Provide the (X, Y) coordinate of the cell's center where the given text is located.  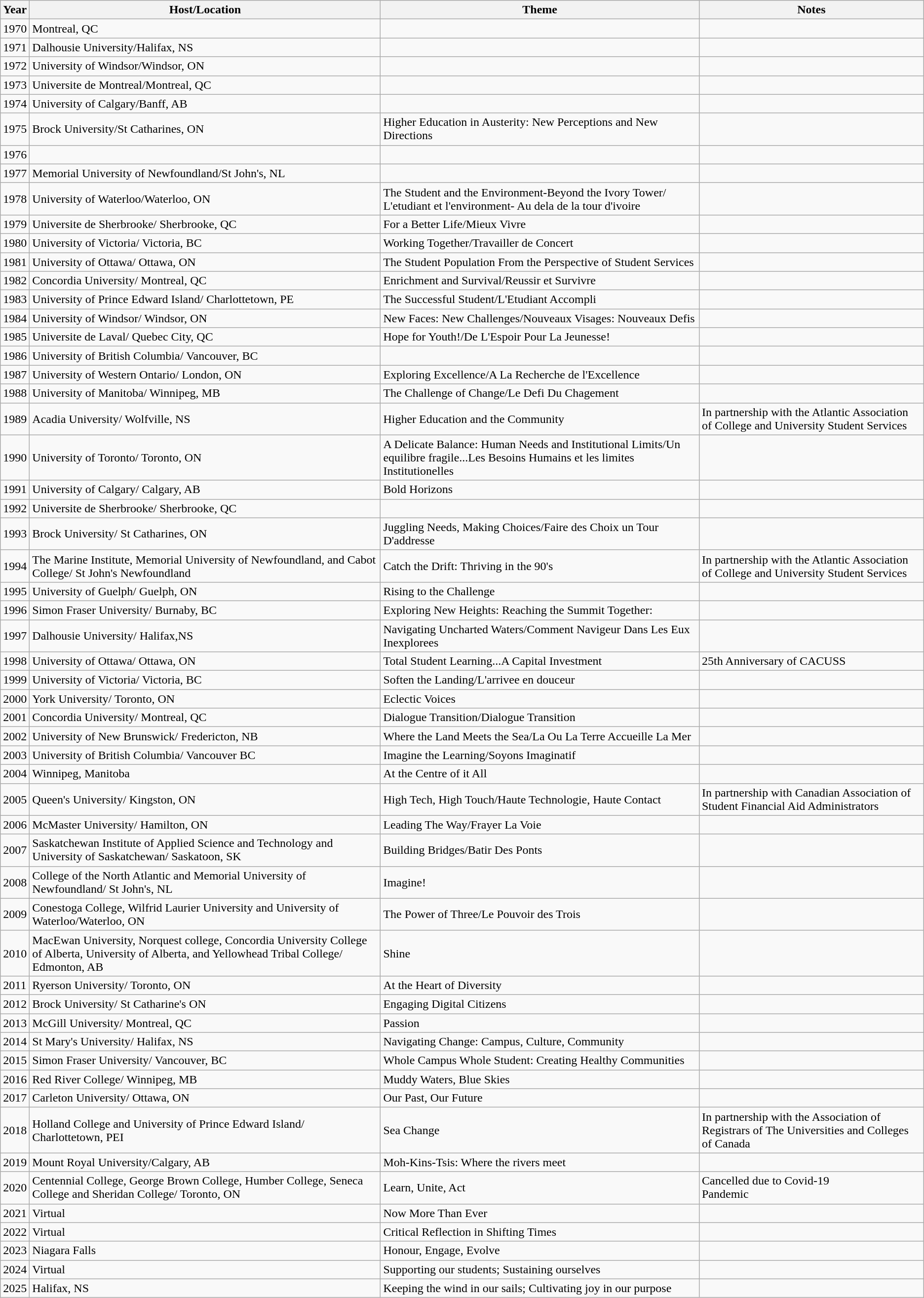
Ryerson University/ Toronto, ON (205, 985)
Halifax, NS (205, 1288)
Navigating Change: Campus, Culture, Community (540, 1042)
University of Waterloo/Waterloo, ON (205, 198)
University of Manitoba/ Winnipeg, MB (205, 393)
At the Centre of it All (540, 774)
1991 (15, 490)
Eclectic Voices (540, 699)
Notes (811, 10)
2019 (15, 1162)
1994 (15, 566)
2008 (15, 882)
Critical Reflection in Shifting Times (540, 1232)
Theme (540, 10)
Simon Fraser University/ Vancouver, BC (205, 1061)
1981 (15, 262)
McMaster University/ Hamilton, ON (205, 825)
Supporting our students; Sustaining ourselves (540, 1269)
2003 (15, 755)
1972 (15, 66)
2002 (15, 736)
2020 (15, 1187)
York University/ Toronto, ON (205, 699)
25th Anniversary of CACUSS (811, 661)
University of Guelph/ Guelph, ON (205, 591)
2001 (15, 718)
Imagine the Learning/Soyons Imaginatif (540, 755)
University of Windsor/ Windsor, ON (205, 318)
2014 (15, 1042)
Acadia University/ Wolfville, NS (205, 419)
University of Calgary/Banff, AB (205, 104)
2016 (15, 1079)
Queen's University/ Kingston, ON (205, 800)
Building Bridges/Batir Des Ponts (540, 850)
1973 (15, 85)
Saskatchewan Institute of Applied Science and Technology and University of Saskatchewan/ Saskatoon, SK (205, 850)
1986 (15, 356)
2015 (15, 1061)
1977 (15, 173)
Juggling Needs, Making Choices/Faire des Choix un Tour D'addresse (540, 534)
1997 (15, 636)
The Successful Student/L'Etudiant Accompli (540, 300)
Brock University/ St Catharines, ON (205, 534)
1990 (15, 458)
Working Together/Travailler de Concert (540, 243)
University of British Columbia/ Vancouver, BC (205, 356)
University of British Columbia/ Vancouver BC (205, 755)
1983 (15, 300)
Catch the Drift: Thriving in the 90's (540, 566)
McGill University/ Montreal, QC (205, 1023)
Engaging Digital Citizens (540, 1004)
The Student Population From the Perspective of Student Services (540, 262)
2023 (15, 1251)
College of the North Atlantic and Memorial University of Newfoundland/ St John's, NL (205, 882)
For a Better Life/Mieux Vivre (540, 224)
Dalhousie University/ Halifax,NS (205, 636)
Brock University/St Catharines, ON (205, 129)
Imagine! (540, 882)
Universite de Laval/ Quebec City, QC (205, 337)
The Marine Institute, Memorial University of Newfoundland, and Cabot College/ St John's Newfoundland (205, 566)
Niagara Falls (205, 1251)
Soften the Landing/L'arrivee en douceur (540, 680)
Navigating Uncharted Waters/Comment Navigeur Dans Les Eux Inexplorees (540, 636)
Shine (540, 953)
1992 (15, 508)
2025 (15, 1288)
2000 (15, 699)
Universite de Montreal/Montreal, QC (205, 85)
2022 (15, 1232)
Brock University/ St Catharine's ON (205, 1004)
Dalhousie University/Halifax, NS (205, 47)
1999 (15, 680)
Hope for Youth!/De L'Espoir Pour La Jeunesse! (540, 337)
University of Windsor/Windsor, ON (205, 66)
1987 (15, 375)
Exploring New Heights: Reaching the Summit Together: (540, 610)
The Challenge of Change/Le Defi Du Chagement (540, 393)
Winnipeg, Manitoba (205, 774)
2007 (15, 850)
Montreal, QC (205, 29)
2004 (15, 774)
Moh-Kins-Tsis: Where the rivers meet (540, 1162)
Higher Education in Austerity: New Perceptions and New Directions (540, 129)
Learn, Unite, Act (540, 1187)
Memorial University of Newfoundland/St John's, NL (205, 173)
Total Student Learning...A Capital Investment (540, 661)
The Power of Three/Le Pouvoir des Trois (540, 914)
1976 (15, 154)
2010 (15, 953)
Red River College/ Winnipeg, MB (205, 1079)
2005 (15, 800)
1995 (15, 591)
Where the Land Meets the Sea/La Ou La Terre Accueille La Mer (540, 736)
At the Heart of Diversity (540, 985)
1980 (15, 243)
2013 (15, 1023)
Simon Fraser University/ Burnaby, BC (205, 610)
1993 (15, 534)
1988 (15, 393)
Now More Than Ever (540, 1213)
1989 (15, 419)
1979 (15, 224)
A Delicate Balance: Human Needs and Institutional Limits/Un equilibre fragile...Les Besoins Humains et les limites Institutionelles (540, 458)
2012 (15, 1004)
Mount Royal University/Calgary, AB (205, 1162)
University of Prince Edward Island/ Charlottetown, PE (205, 300)
Passion (540, 1023)
Sea Change (540, 1130)
1998 (15, 661)
Bold Horizons (540, 490)
University of Calgary/ Calgary, AB (205, 490)
Leading The Way/Frayer La Voie (540, 825)
MacEwan University, Norquest college, Concordia University College of Alberta, University of Alberta, and Yellowhead Tribal College/ Edmonton, AB (205, 953)
St Mary's University/ Halifax, NS (205, 1042)
1985 (15, 337)
Conestoga College, Wilfrid Laurier University and University of Waterloo/Waterloo, ON (205, 914)
1982 (15, 281)
High Tech, High Touch/Haute Technologie, Haute Contact (540, 800)
1996 (15, 610)
Honour, Engage, Evolve (540, 1251)
Host/Location (205, 10)
1978 (15, 198)
In partnership with Canadian Association of Student Financial Aid Administrators (811, 800)
University of New Brunswick/ Fredericton, NB (205, 736)
Carleton University/ Ottawa, ON (205, 1098)
The Student and the Environment-Beyond the Ivory Tower/ L'etudiant et l'environment- Au dela de la tour d'ivoire (540, 198)
New Faces: New Challenges/Nouveaux Visages: Nouveaux Defis (540, 318)
University of Western Ontario/ London, ON (205, 375)
Dialogue Transition/Dialogue Transition (540, 718)
Rising to the Challenge (540, 591)
Whole Campus Whole Student: Creating Healthy Communities (540, 1061)
1984 (15, 318)
Year (15, 10)
University of Toronto/ Toronto, ON (205, 458)
Centennial College, George Brown College, Humber College, Seneca College and Sheridan College/ Toronto, ON (205, 1187)
1970 (15, 29)
2024 (15, 1269)
2018 (15, 1130)
Higher Education and the Community (540, 419)
Exploring Excellence/A La Recherche de l'Excellence (540, 375)
Holland College and University of Prince Edward Island/ Charlottetown, PEI (205, 1130)
Muddy Waters, Blue Skies (540, 1079)
1971 (15, 47)
1974 (15, 104)
2017 (15, 1098)
Keeping the wind in our sails; Cultivating joy in our purpose (540, 1288)
1975 (15, 129)
2011 (15, 985)
2021 (15, 1213)
Our Past, Our Future (540, 1098)
2006 (15, 825)
Cancelled due to Covid-19Pandemic (811, 1187)
In partnership with the Association of Registrars of The Universities and Colleges of Canada (811, 1130)
2009 (15, 914)
Enrichment and Survival/Reussir et Survivre (540, 281)
